Determine the (X, Y) coordinate at the center of the cell enclosing the given text.  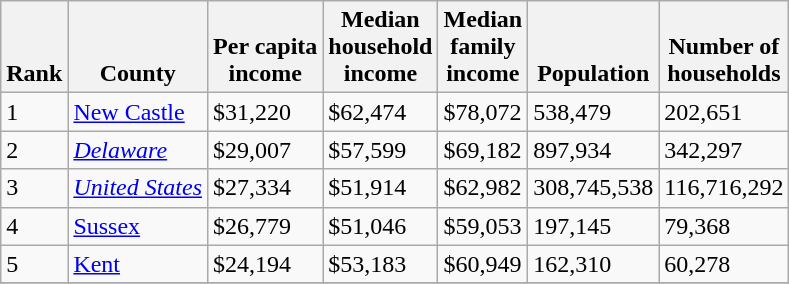
4 (34, 226)
County (138, 47)
202,651 (724, 112)
60,278 (724, 264)
Medianfamilyincome (483, 47)
197,145 (594, 226)
897,934 (594, 150)
$78,072 (483, 112)
Number ofhouseholds (724, 47)
$26,779 (266, 226)
$53,183 (380, 264)
162,310 (594, 264)
$51,914 (380, 188)
$60,949 (483, 264)
Sussex (138, 226)
$31,220 (266, 112)
United States (138, 188)
538,479 (594, 112)
308,745,538 (594, 188)
Per capitaincome (266, 47)
116,716,292 (724, 188)
Medianhouseholdincome (380, 47)
$62,474 (380, 112)
$57,599 (380, 150)
$51,046 (380, 226)
79,368 (724, 226)
Rank (34, 47)
$27,334 (266, 188)
1 (34, 112)
3 (34, 188)
$24,194 (266, 264)
Population (594, 47)
$59,053 (483, 226)
5 (34, 264)
$29,007 (266, 150)
Kent (138, 264)
$69,182 (483, 150)
Delaware (138, 150)
2 (34, 150)
$62,982 (483, 188)
New Castle (138, 112)
342,297 (724, 150)
